Identify which cell holds the provided text, then report its (x, y) central coordinate. 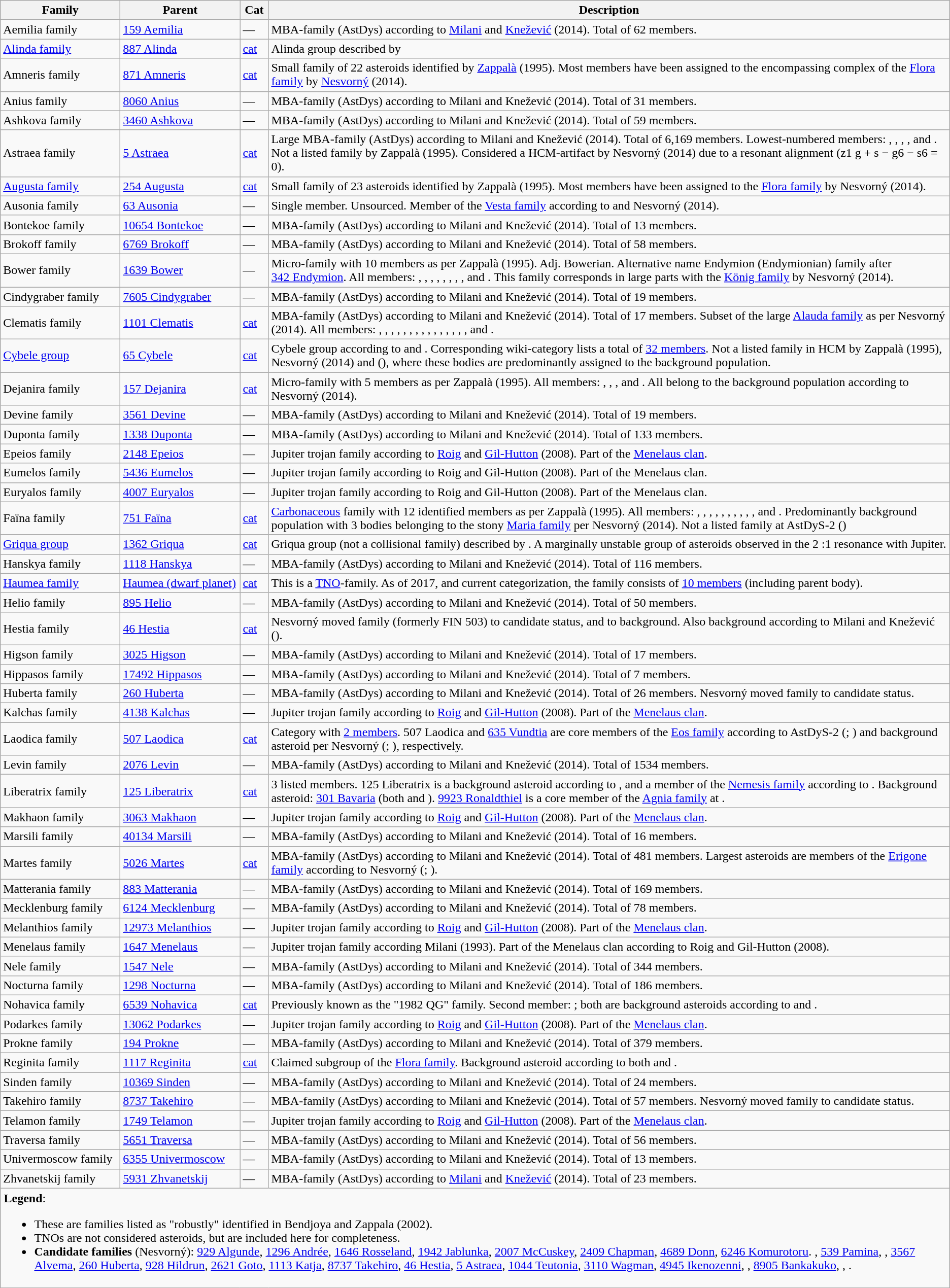
Griqua group (not a collisional family) described by . A marginally unstable group of asteroids observed in the 2 :1 resonance with Jupiter. (609, 544)
Hanskya family (60, 564)
MBA-family (AstDys) according to Milani and Knežević (2014). Total of 78 members. (609, 908)
Hippasos family (60, 674)
MBA-family (AstDys) according to Milani and Knežević (2014). Total of 57 members. Nesvorný moved family to candidate status. (609, 1101)
5931 Zhvanetskij (180, 1178)
Claimed subgroup of the Flora family. Background asteroid according to both and . (609, 1063)
Reginita family (60, 1063)
Sinden family (60, 1082)
Traversa family (60, 1140)
Griqua group (60, 544)
17492 Hippasos (180, 674)
6355 Univermoscow (180, 1159)
65 Cybele (180, 356)
MBA-family (AstDys) according to Milani and Knežević (2014). Total of 59 members. (609, 120)
871 Amneris (180, 75)
Podarkes family (60, 1024)
Anius family (60, 101)
Higson family (60, 654)
Levin family (60, 765)
6124 Mecklenburg (180, 908)
MBA-family (AstDys) according to Milani and Knežević (2014). Total of 379 members. (609, 1043)
5 Astraea (180, 153)
Brokoff family (60, 244)
Astraea family (60, 153)
Melanthios family (60, 927)
Martes family (60, 862)
Description (609, 10)
1118 Hanskya (180, 564)
1749 Telamon (180, 1121)
Zhvanetskij family (60, 1178)
254 Augusta (180, 186)
895 Helio (180, 602)
Bontekoe family (60, 225)
MBA-family (AstDys) according to Milani and Knežević (2014). Total of 50 members. (609, 602)
3460 Ashkova (180, 120)
Micro-family with 5 members as per Zappalà (1995). All members: , , , and . All belong to the background population according to Nesvorný (2014). (609, 389)
6539 Nohavica (180, 1004)
63 Ausonia (180, 205)
MBA-family (AstDys) according to Milani and Knežević (2014). Total of 62 members. (609, 29)
1338 Duponta (180, 434)
6769 Brokoff (180, 244)
Clematis family (60, 323)
Menelaus family (60, 947)
This is a TNO-family. As of 2017, and current categorization, the family consists of 10 members (including parent body). (609, 583)
Family (60, 10)
4138 Kalchas (180, 713)
1117 Reginita (180, 1063)
MBA-family (AstDys) according to Milani and Knežević (2014). Total of 133 members. (609, 434)
Haumea family (60, 583)
1362 Griqua (180, 544)
Cybele group (60, 356)
Mecklenburg family (60, 908)
Single member. Unsourced. Member of the Vesta family according to and Nesvorný (2014). (609, 205)
125 Liberatrix (180, 791)
8060 Anius (180, 101)
1101 Clematis (180, 323)
Devine family (60, 415)
1639 Bower (180, 270)
Makhaon family (60, 817)
5651 Traversa (180, 1140)
MBA-family (AstDys) according to Milani and Knežević (2014). Total of 56 members. (609, 1140)
Duponta family (60, 434)
MBA-family (AstDys) according to Milani and Knežević (2014). Total of 1534 members. (609, 765)
751 Faïna (180, 518)
MBA-family (AstDys) according to Milani and Knežević (2014). Total of 26 members. Nesvorný moved family to candidate status. (609, 693)
Nocturna family (60, 985)
Marsili family (60, 837)
3025 Higson (180, 654)
Liberatrix family (60, 791)
8737 Takehiro (180, 1101)
Jupiter trojan family according Milani (1993). Part of the Menelaus clan according to Roig and Gil-Hutton (2008). (609, 947)
Cindygraber family (60, 297)
5026 Martes (180, 862)
MBA-family (AstDys) according to Milani and Knežević (2014). Total of 344 members. (609, 966)
Parent (180, 10)
5436 Eumelos (180, 473)
Ashkova family (60, 120)
194 Prokne (180, 1043)
Dejanira family (60, 389)
Hestia family (60, 628)
MBA-family (AstDys) according to Milani and Knežević (2014). Total of 23 members. (609, 1178)
Ausonia family (60, 205)
Helio family (60, 602)
4007 Euryalos (180, 492)
MBA-family (AstDys) according to Milani and Knežević (2014). Total of 169 members. (609, 889)
3063 Makhaon (180, 817)
MBA-family (AstDys) according to Milani and Knežević (2014). Total of 16 members. (609, 837)
157 Dejanira (180, 389)
Previously known as the "1982 QG" family. Second member: ; both are background asteroids according to and . (609, 1004)
Telamon family (60, 1121)
Nele family (60, 966)
MBA-family (AstDys) according to Milani and Knežević (2014). Total of 24 members. (609, 1082)
507 Laodica (180, 739)
Small family of 23 asteroids identified by Zappalà (1995). Most members have been assigned to the Flora family by Nesvorný (2014). (609, 186)
Alinda group described by (609, 49)
Euryalos family (60, 492)
Nesvorný moved family (formerly FIN 503) to candidate status, and to background. Also background according to Milani and Knežević (). (609, 628)
Amneris family (60, 75)
Kalchas family (60, 713)
Nohavica family (60, 1004)
13062 Podarkes (180, 1024)
MBA-family (AstDys) according to Milani and Knežević (2014). Total of 116 members. (609, 564)
46 Hestia (180, 628)
Takehiro family (60, 1101)
MBA-family (AstDys) according to Milani and Knežević (2014). Total of 186 members. (609, 985)
Augusta family (60, 186)
10369 Sinden (180, 1082)
MBA-family (AstDys) according to Milani and Knežević (2014). Total of 58 members. (609, 244)
883 Matterania (180, 889)
MBA-family (AstDys) according to Milani and Knežević (2014). Total of 7 members. (609, 674)
Aemilia family (60, 29)
1298 Nocturna (180, 985)
887 Alinda (180, 49)
Bower family (60, 270)
Laodica family (60, 739)
7605 Cindygraber (180, 297)
Epeios family (60, 454)
Haumea (dwarf planet) (180, 583)
1547 Nele (180, 966)
10654 Bontekoe (180, 225)
260 Huberta (180, 693)
Matterania family (60, 889)
Cat (254, 10)
1647 Menelaus (180, 947)
Eumelos family (60, 473)
2076 Levin (180, 765)
3561 Devine (180, 415)
12973 Melanthios (180, 927)
Huberta family (60, 693)
159 Aemilia (180, 29)
Faïna family (60, 518)
2148 Epeios (180, 454)
MBA-family (AstDys) according to Milani and Knežević (2014). Total of 31 members. (609, 101)
Univermoscow family (60, 1159)
MBA-family (AstDys) according to Milani and Knežević (2014). Total of 17 members. (609, 654)
Alinda family (60, 49)
40134 Marsili (180, 837)
Prokne family (60, 1043)
